Return (X, Y) of the center of cell containing provided text 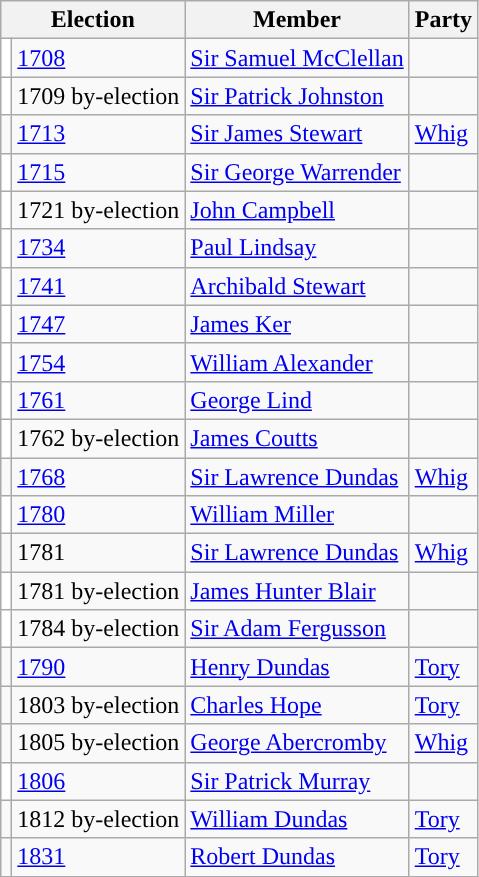
William Miller (297, 515)
1754 (98, 362)
1803 by-election (98, 705)
George Abercromby (297, 743)
Sir James Stewart (297, 134)
1747 (98, 324)
Archibald Stewart (297, 286)
1721 by-election (98, 210)
1762 by-election (98, 438)
1805 by-election (98, 743)
Charles Hope (297, 705)
John Campbell (297, 210)
1806 (98, 781)
1709 by-election (98, 96)
Sir Patrick Murray (297, 781)
Sir Samuel McClellan (297, 58)
James Coutts (297, 438)
Sir George Warrender (297, 172)
1708 (98, 58)
William Dundas (297, 819)
1713 (98, 134)
1831 (98, 857)
Sir Adam Fergusson (297, 629)
1781 (98, 553)
Member (297, 20)
Paul Lindsay (297, 248)
1790 (98, 667)
George Lind (297, 400)
1784 by-election (98, 629)
1741 (98, 286)
1780 (98, 515)
1781 by-election (98, 591)
James Hunter Blair (297, 591)
1761 (98, 400)
1768 (98, 477)
1812 by-election (98, 819)
Henry Dundas (297, 667)
Party (443, 20)
William Alexander (297, 362)
1715 (98, 172)
Robert Dundas (297, 857)
James Ker (297, 324)
1734 (98, 248)
Sir Patrick Johnston (297, 96)
Election (93, 20)
